Scan for the cell matching the given text and deliver its [X, Y] coordinate at center. 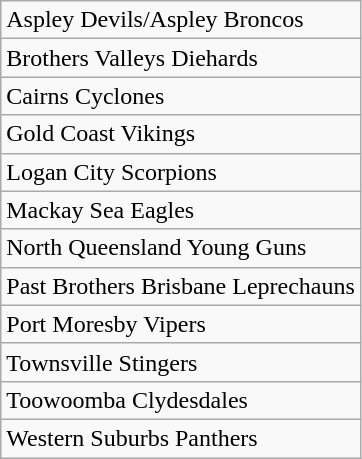
Port Moresby Vipers [181, 324]
Logan City Scorpions [181, 172]
Aspley Devils/Aspley Broncos [181, 20]
Gold Coast Vikings [181, 134]
Townsville Stingers [181, 362]
Past Brothers Brisbane Leprechauns [181, 286]
Mackay Sea Eagles [181, 210]
North Queensland Young Guns [181, 248]
Toowoomba Clydesdales [181, 400]
Brothers Valleys Diehards [181, 58]
Cairns Cyclones [181, 96]
Western Suburbs Panthers [181, 438]
